Extract the [X, Y] coordinate from the center of the cell holding the provided text.  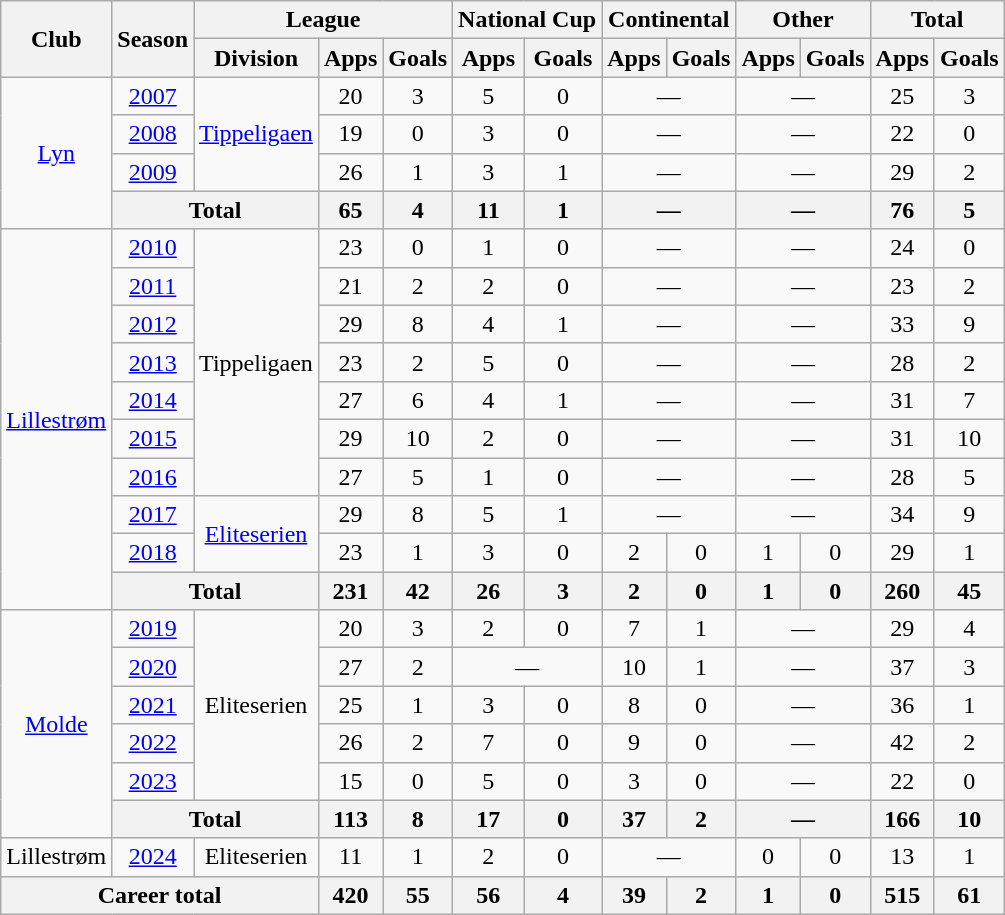
2013 [153, 362]
2024 [153, 857]
24 [902, 248]
Club [56, 39]
55 [418, 895]
2016 [153, 477]
420 [350, 895]
45 [969, 591]
Molde [56, 724]
2014 [153, 400]
2018 [153, 553]
231 [350, 591]
260 [902, 591]
2023 [153, 781]
2010 [153, 248]
2012 [153, 324]
39 [634, 895]
2009 [153, 172]
515 [902, 895]
2011 [153, 286]
166 [902, 819]
Other [803, 20]
113 [350, 819]
2022 [153, 743]
Season [153, 39]
19 [350, 134]
13 [902, 857]
Continental [669, 20]
15 [350, 781]
2020 [153, 667]
17 [489, 819]
League [324, 20]
76 [902, 210]
2021 [153, 705]
2015 [153, 438]
2008 [153, 134]
Career total [160, 895]
36 [902, 705]
National Cup [528, 20]
Division [256, 58]
33 [902, 324]
Lyn [56, 153]
6 [418, 400]
2017 [153, 515]
2019 [153, 629]
2007 [153, 96]
65 [350, 210]
56 [489, 895]
61 [969, 895]
21 [350, 286]
34 [902, 515]
